For the text-containing cell, return its midpoint in (x, y) coordinate format. 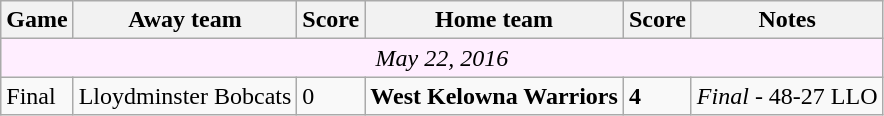
4 (657, 96)
Lloydminster Bobcats (185, 96)
May 22, 2016 (442, 58)
Away team (185, 20)
West Kelowna Warriors (494, 96)
Home team (494, 20)
Game (37, 20)
Final (37, 96)
Notes (787, 20)
0 (331, 96)
Final - 48-27 LLO (787, 96)
